Locate the cell with the specified text and output its (X, Y) center coordinate. 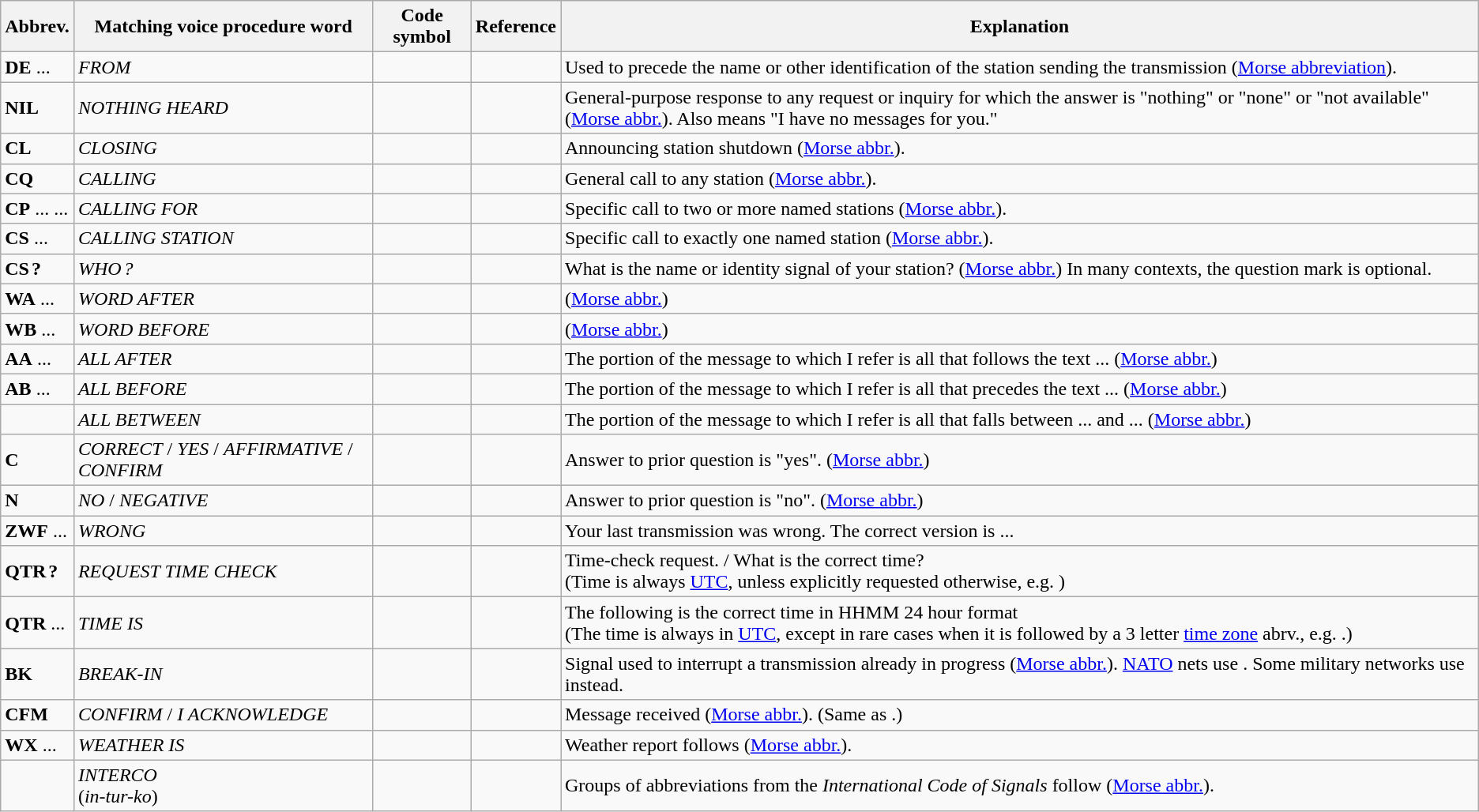
ALL AFTER (223, 359)
BREAK-IN (223, 675)
WEATHER IS (223, 745)
Answer to prior question is "yes". (Morse abbr.) (1020, 460)
Weather report follows (Morse abbr.). (1020, 745)
NIL (38, 107)
Matching voice procedure word (223, 27)
WA ... (38, 299)
The portion of the message to which I refer is all that follows the text ... (Morse abbr.) (1020, 359)
Reference (515, 27)
WHO ? (223, 269)
CONFIRM / I ACKNOWLEDGE (223, 715)
WORD BEFORE (223, 329)
Specific call to exactly one named station (Morse abbr.). (1020, 239)
Time-check request. / What is the correct time?(Time is always UTC, unless explicitly requested otherwise, e.g. ) (1020, 572)
What is the name or identity signal of your station? (Morse abbr.) In many contexts, the question mark is optional. (1020, 269)
General call to any station (Morse abbr.). (1020, 179)
NO / NEGATIVE (223, 501)
CALLING FOR (223, 209)
Explanation (1020, 27)
Code symbol (422, 27)
TIME IS (223, 622)
WRONG (223, 531)
Your last transmission was wrong. The correct version is ... (1020, 531)
Announcing station shutdown (Morse abbr.). (1020, 148)
CORRECT / YES / AFFIRMATIVE / CONFIRM (223, 460)
Groups of abbreviations from the International Code of Signals follow (Morse abbr.). (1020, 785)
CP ... ... (38, 209)
ZWF ... (38, 531)
CLOSING (223, 148)
The portion of the message to which I refer is all that falls between ... and ... (Morse abbr.) (1020, 419)
C (38, 460)
Answer to prior question is "no". (Morse abbr.) (1020, 501)
Message received (Morse abbr.). (Same as .) (1020, 715)
N (38, 501)
CALLING STATION (223, 239)
AA ... (38, 359)
Abbrev. (38, 27)
CQ (38, 179)
Signal used to interrupt a transmission already in progress (Morse abbr.). NATO nets use . Some military networks use instead. (1020, 675)
NOTHING HEARD (223, 107)
CALLING (223, 179)
WORD AFTER (223, 299)
AB ... (38, 389)
ALL BEFORE (223, 389)
WX ... (38, 745)
Specific call to two or more named stations (Morse abbr.). (1020, 209)
REQUEST TIME CHECK (223, 572)
QTR ... (38, 622)
CL (38, 148)
BK (38, 675)
FROM (223, 67)
Used to precede the name or other identification of the station sending the transmission (Morse abbreviation). (1020, 67)
CS ... (38, 239)
WB ... (38, 329)
QTR ? (38, 572)
The portion of the message to which I refer is all that precedes the text ... (Morse abbr.) (1020, 389)
DE ... (38, 67)
INTERCO(in-tur-ko) (223, 785)
CFM (38, 715)
CS ? (38, 269)
ALL BETWEEN (223, 419)
